Return the (X, Y) coordinate for the center point of the cell that contains the specified text.  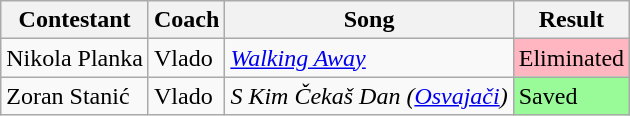
Eliminated (571, 58)
Nikola Planka (75, 58)
Zoran Stanić (75, 96)
Walking Away (369, 58)
Saved (571, 96)
Result (571, 20)
Contestant (75, 20)
S Kim Čekaš Dan (Osvajači) (369, 96)
Song (369, 20)
Coach (186, 20)
